Find where the given text appears and provide that cell's center as [x, y] coordinate. 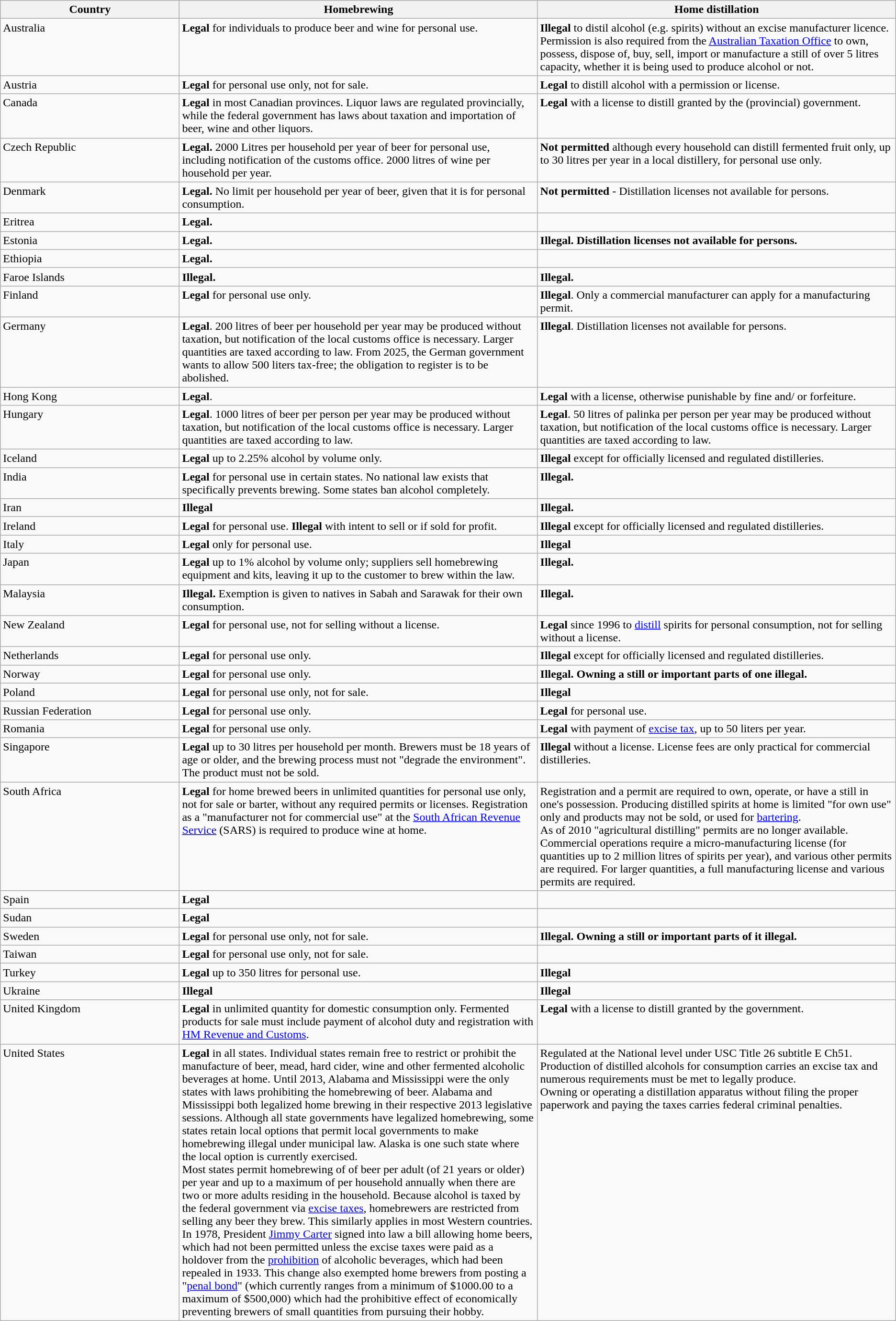
Iceland [90, 459]
Poland [90, 692]
Estonia [90, 240]
Legal with payment of excise tax, up to 50 liters per year. [717, 728]
Legal with a license, otherwise punishable by fine and/ or forfeiture. [717, 396]
Illegal without a license. License fees are only practical for commercial distilleries. [717, 760]
Hungary [90, 427]
Netherlands [90, 656]
Japan [90, 569]
Legal. No limit per household per year of beer, given that it is for personal consumption. [358, 197]
Legal since 1996 to distill spirits for personal consumption, not for selling without a license. [717, 631]
Sudan [90, 918]
Czech Republic [90, 160]
Norway [90, 674]
Legal up to 350 litres for personal use. [358, 973]
Romania [90, 728]
Illegal. Owning a still or important parts of it illegal. [717, 936]
Hong Kong [90, 396]
New Zealand [90, 631]
Ethiopia [90, 258]
Iran [90, 508]
Country [90, 10]
United Kingdom [90, 1022]
Italy [90, 544]
Sweden [90, 936]
Homebrewing [358, 10]
Finland [90, 302]
Illegal. Only a commercial manufacturer can apply for a manufacturing permit. [717, 302]
Legal with a license to distill granted by the (provincial) government. [717, 116]
Legal up to 2.25% alcohol by volume only. [358, 459]
Australia [90, 47]
Not permitted although every household can distill fermented fruit only, up to 30 litres per year in a local distillery, for personal use only. [717, 160]
Russian Federation [90, 710]
United States [90, 1182]
Spain [90, 900]
Ukraine [90, 991]
Eritrea [90, 222]
Ireland [90, 526]
Legal only for personal use. [358, 544]
Legal for individuals to produce beer and wine for personal use. [358, 47]
Legal for personal use, not for selling without a license. [358, 631]
Taiwan [90, 954]
Canada [90, 116]
Legal for personal use. [717, 710]
Singapore [90, 760]
Malaysia [90, 600]
South Africa [90, 837]
Legal with a license to distill granted by the government. [717, 1022]
Germany [90, 352]
Denmark [90, 197]
Legal for personal use in certain states. No national law exists that specifically prevents brewing. Some states ban alcohol completely. [358, 483]
Legal for personal use. Illegal with intent to sell or if sold for profit. [358, 526]
Austria [90, 85]
India [90, 483]
Not permitted - Distillation licenses not available for persons. [717, 197]
Home distillation [717, 10]
Turkey [90, 973]
Illegal. Owning a still or important parts of one illegal. [717, 674]
Legal to distill alcohol with a permission or license. [717, 85]
Legal up to 1% alcohol by volume only; suppliers sell homebrewing equipment and kits, leaving it up to the customer to brew within the law. [358, 569]
Illegal. Exemption is given to natives in Sabah and Sarawak for their own consumption. [358, 600]
Faroe Islands [90, 277]
